Return the [X, Y] coordinate for the center point of the cell that contains the specified text.  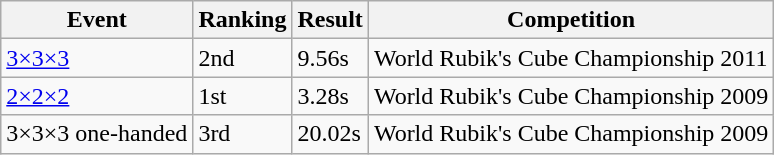
Ranking [242, 20]
1st [242, 96]
9.56s [330, 58]
3.28s [330, 96]
Event [97, 20]
2nd [242, 58]
Result [330, 20]
20.02s [330, 134]
Competition [570, 20]
3×3×3 one-handed [97, 134]
2×2×2 [97, 96]
3rd [242, 134]
3×3×3 [97, 58]
World Rubik's Cube Championship 2011 [570, 58]
